Search for the cell housing the specified text and yield its [x, y] center coordinate. 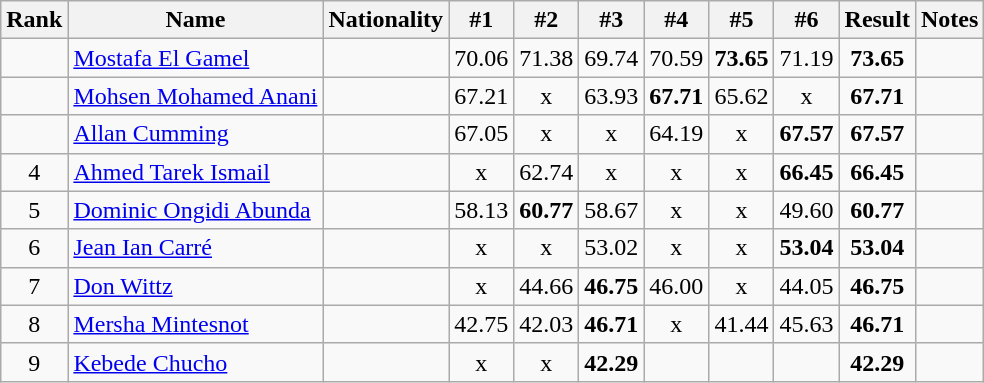
44.05 [806, 286]
64.19 [676, 134]
45.63 [806, 324]
46.00 [676, 286]
Mohsen Mohamed Anani [196, 96]
70.59 [676, 58]
49.60 [806, 210]
62.74 [546, 172]
Ahmed Tarek Ismail [196, 172]
70.06 [482, 58]
Rank [34, 20]
#2 [546, 20]
6 [34, 248]
65.62 [742, 96]
69.74 [612, 58]
Kebede Chucho [196, 362]
7 [34, 286]
#1 [482, 20]
44.66 [546, 286]
58.13 [482, 210]
5 [34, 210]
Mersha Mintesnot [196, 324]
67.21 [482, 96]
71.19 [806, 58]
Mostafa El Gamel [196, 58]
41.44 [742, 324]
Name [196, 20]
4 [34, 172]
#6 [806, 20]
Nationality [386, 20]
63.93 [612, 96]
Result [877, 20]
Jean Ian Carré [196, 248]
Allan Cumming [196, 134]
71.38 [546, 58]
9 [34, 362]
#4 [676, 20]
53.02 [612, 248]
67.05 [482, 134]
Dominic Ongidi Abunda [196, 210]
#3 [612, 20]
Don Wittz [196, 286]
#5 [742, 20]
8 [34, 324]
Notes [949, 20]
42.03 [546, 324]
42.75 [482, 324]
58.67 [612, 210]
